For the text-containing cell, return its midpoint in [X, Y] coordinate format. 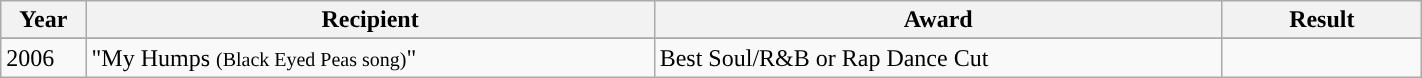
"My Humps (Black Eyed Peas song)" [370, 58]
Best Soul/R&B or Rap Dance Cut [938, 58]
Year [44, 20]
Recipient [370, 20]
Result [1322, 20]
2006 [44, 58]
Award [938, 20]
